Search for the cell housing the specified text and yield its [X, Y] center coordinate. 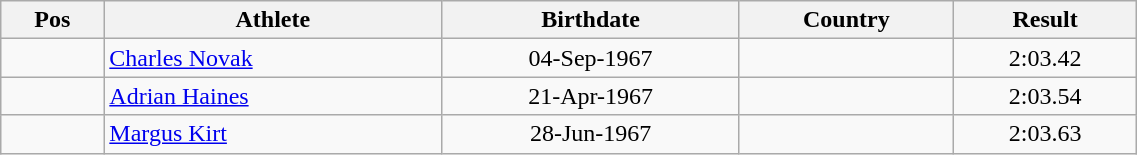
Adrian Haines [273, 96]
Athlete [273, 20]
Margus Kirt [273, 134]
Pos [52, 20]
Charles Novak [273, 58]
2:03.63 [1044, 134]
Country [846, 20]
21-Apr-1967 [591, 96]
2:03.54 [1044, 96]
04-Sep-1967 [591, 58]
Birthdate [591, 20]
Result [1044, 20]
28-Jun-1967 [591, 134]
2:03.42 [1044, 58]
